Determine the [X, Y] coordinate at the center of the cell enclosing the given text.  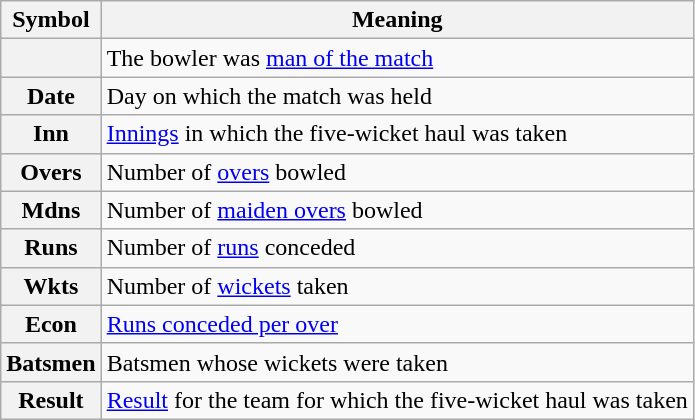
Number of runs conceded [397, 248]
Number of wickets taken [397, 286]
Result [51, 400]
Symbol [51, 20]
The bowler was man of the match [397, 58]
Innings in which the five-wicket haul was taken [397, 134]
Mdns [51, 210]
Date [51, 96]
Overs [51, 172]
Econ [51, 324]
Runs conceded per over [397, 324]
Batsmen [51, 362]
Result for the team for which the five-wicket haul was taken [397, 400]
Number of overs bowled [397, 172]
Meaning [397, 20]
Inn [51, 134]
Batsmen whose wickets were taken [397, 362]
Wkts [51, 286]
Day on which the match was held [397, 96]
Runs [51, 248]
Number of maiden overs bowled [397, 210]
